Detect which cell encompasses the target text, then output its (x, y) center coordinate. 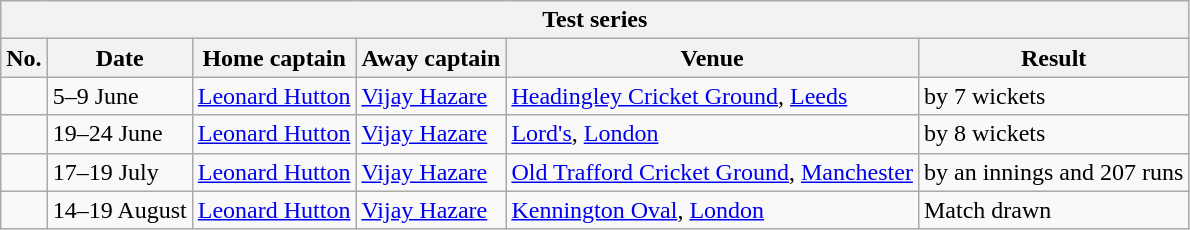
Lord's, London (712, 134)
19–24 June (120, 134)
Kennington Oval, London (712, 210)
by an innings and 207 runs (1053, 172)
Date (120, 58)
No. (24, 58)
by 8 wickets (1053, 134)
Test series (595, 20)
17–19 July (120, 172)
Venue (712, 58)
Away captain (431, 58)
Old Trafford Cricket Ground, Manchester (712, 172)
5–9 June (120, 96)
14–19 August (120, 210)
Match drawn (1053, 210)
by 7 wickets (1053, 96)
Home captain (274, 58)
Headingley Cricket Ground, Leeds (712, 96)
Result (1053, 58)
